Return the [X, Y] coordinate for the center point of the cell that contains the specified text.  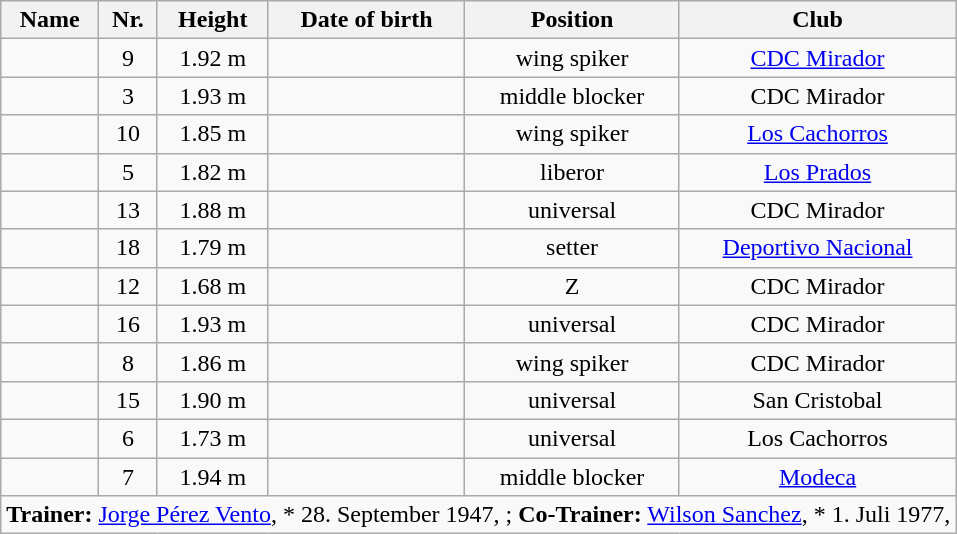
18 [128, 248]
Height [212, 20]
Date of birth [366, 20]
8 [128, 362]
1.79 m [212, 248]
Nr. [128, 20]
1.73 m [212, 438]
15 [128, 400]
Name [50, 20]
3 [128, 96]
1.86 m [212, 362]
Los Prados [818, 172]
5 [128, 172]
Deportivo Nacional [818, 248]
Z [572, 286]
1.90 m [212, 400]
1.68 m [212, 286]
Trainer: Jorge Pérez Vento, * 28. September 1947, ; Co-Trainer: Wilson Sanchez, * 1. Juli 1977, [478, 515]
1.92 m [212, 58]
9 [128, 58]
7 [128, 477]
16 [128, 324]
6 [128, 438]
1.88 m [212, 210]
Position [572, 20]
setter [572, 248]
1.94 m [212, 477]
12 [128, 286]
1.85 m [212, 134]
13 [128, 210]
Modeca [818, 477]
Club [818, 20]
10 [128, 134]
liberor [572, 172]
1.82 m [212, 172]
San Cristobal [818, 400]
